Provide the [x, y] coordinate of the cell's center where the given text is located.  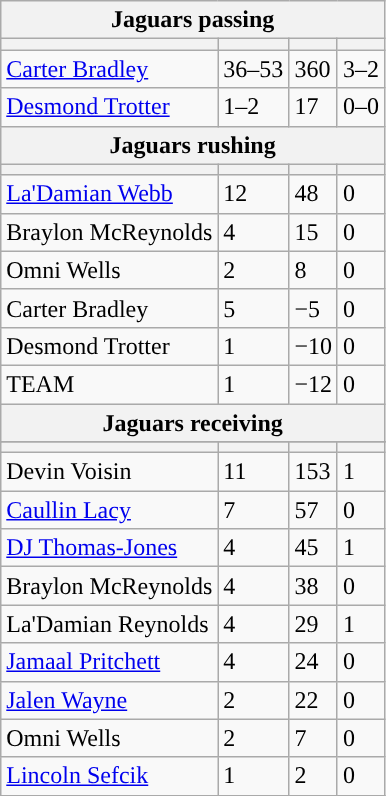
1–2 [254, 107]
38 [314, 586]
Jaguars passing [193, 20]
La'Damian Webb [110, 194]
−5 [314, 308]
Jalen Wayne [110, 700]
48 [314, 194]
Lincoln Sefcik [110, 776]
8 [314, 270]
15 [314, 232]
11 [254, 472]
22 [314, 700]
TEAM [110, 384]
17 [314, 107]
Devin Voisin [110, 472]
45 [314, 548]
12 [254, 194]
24 [314, 662]
153 [314, 472]
5 [254, 308]
0–0 [360, 107]
29 [314, 624]
−12 [314, 384]
La'Damian Reynolds [110, 624]
360 [314, 69]
3–2 [360, 69]
57 [314, 510]
DJ Thomas-Jones [110, 548]
Jaguars receiving [193, 423]
Caullin Lacy [110, 510]
Jamaal Pritchett [110, 662]
36–53 [254, 69]
−10 [314, 346]
Jaguars rushing [193, 145]
